From the cell containing the given text, extract its center point as [X, Y] coordinate. 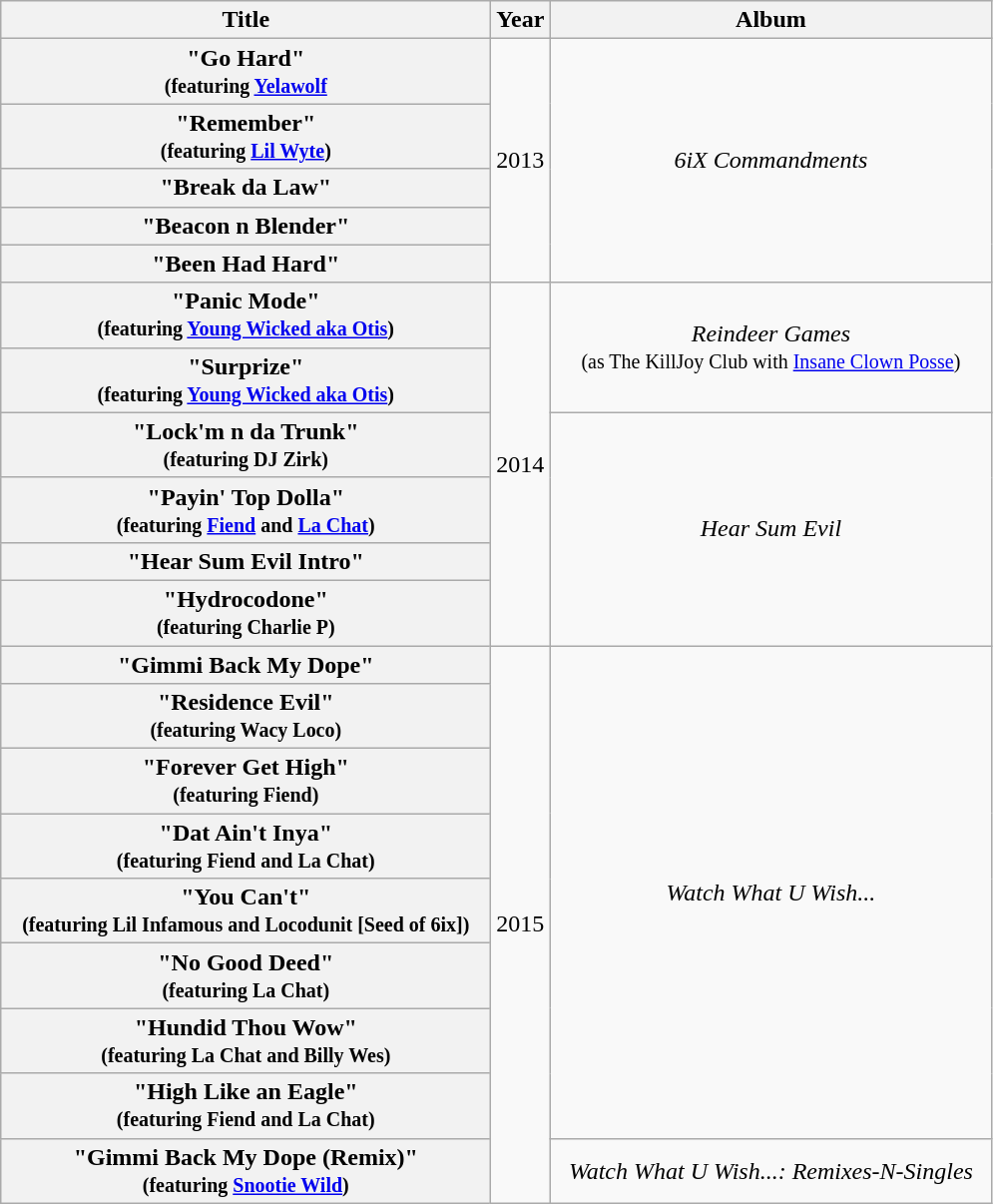
Year [521, 20]
"Panic Mode"(featuring Young Wicked aka Otis) [246, 315]
"Remember"(featuring Lil Wyte) [246, 136]
"Hydrocodone"(featuring Charlie P) [246, 613]
2013 [521, 161]
Watch What U Wish...: Remixes-N-Singles [770, 1170]
"Dat Ain't Inya"(featuring Fiend and La Chat) [246, 847]
"Payin' Top Dolla"(featuring Fiend and La Chat) [246, 509]
2015 [521, 924]
"Go Hard"(featuring Yelawolf [246, 72]
"Break da Law" [246, 188]
Title [246, 20]
"Gimmi Back My Dope" [246, 664]
Album [770, 20]
"You Can't"(featuring Lil Infamous and Locodunit [Seed of 6ix]) [246, 910]
"Residence Evil"(featuring Wacy Loco) [246, 717]
"Forever Get High"(featuring Fiend) [246, 781]
Watch What U Wish... [770, 892]
"No Good Deed"(featuring La Chat) [246, 976]
"Surprize" (featuring Young Wicked aka Otis) [246, 379]
Hear Sum Evil [770, 529]
Reindeer Games (as The KillJoy Club with Insane Clown Posse) [770, 347]
2014 [521, 463]
"Gimmi Back My Dope (Remix)" (featuring Snootie Wild) [246, 1170]
"Been Had Hard" [246, 264]
"Beacon n Blender" [246, 226]
"High Like an Eagle"(featuring Fiend and La Chat) [246, 1106]
"Hundid Thou Wow"(featuring La Chat and Billy Wes) [246, 1040]
"Hear Sum Evil Intro" [246, 561]
6iX Commandments [770, 161]
"Lock'm n da Trunk"(featuring DJ Zirk) [246, 445]
